Extract the (X, Y) coordinate from the center of the cell holding the provided text.  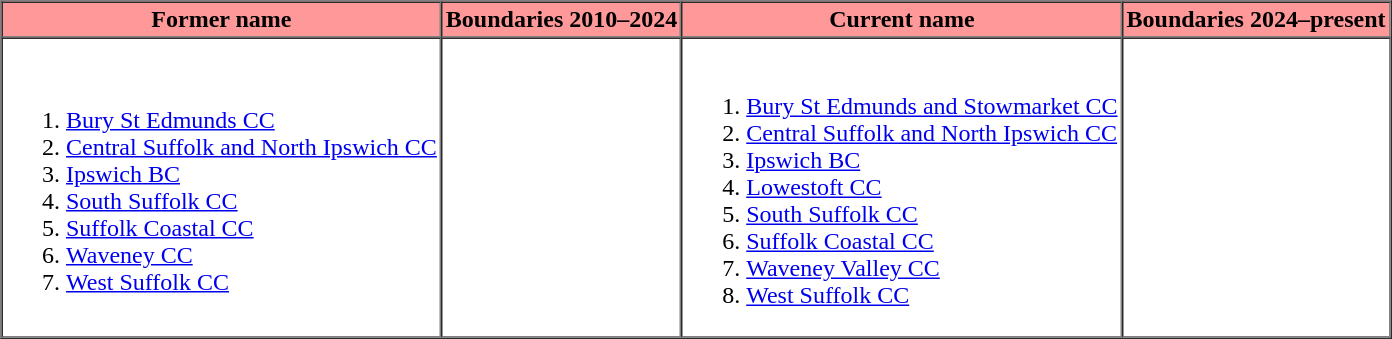
Boundaries 2024–present (1256, 20)
Current name (902, 20)
Former name (222, 20)
Bury St Edmunds CCCentral Suffolk and North Ipswich CCIpswich BCSouth Suffolk CCSuffolk Coastal CCWaveney CCWest Suffolk CC (222, 188)
Boundaries 2010–2024 (561, 20)
